Output the [X, Y] coordinate of the center of the cell containing the given text.  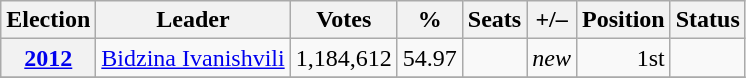
54.97 [430, 58]
Position [623, 20]
+/– [552, 20]
Seats [494, 20]
Votes [344, 20]
2012 [48, 58]
1st [623, 58]
% [430, 20]
Bidzina Ivanishvili [193, 58]
new [552, 58]
Election [48, 20]
1,184,612 [344, 58]
Status [708, 20]
Leader [193, 20]
